Scan for the cell matching the given text and deliver its (X, Y) coordinate at center. 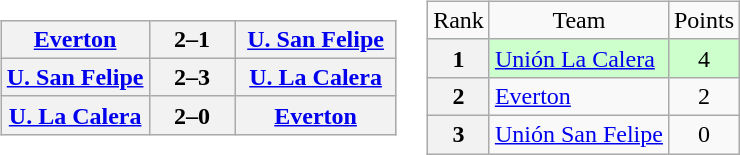
Rank (459, 20)
2–1 (192, 39)
2–0 (192, 115)
3 (459, 134)
Unión San Felipe (578, 134)
0 (704, 134)
Team (578, 20)
Unión La Calera (578, 58)
4 (704, 58)
Points (704, 20)
1 (459, 58)
2–3 (192, 77)
